Find where the given text appears and provide that cell's center as (x, y) coordinate. 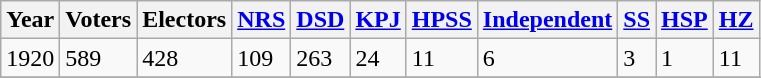
HSP (685, 20)
1920 (30, 58)
24 (378, 58)
HPSS (442, 20)
NRS (262, 20)
6 (547, 58)
428 (184, 58)
HZ (736, 20)
DSD (320, 20)
589 (98, 58)
Year (30, 20)
263 (320, 58)
Electors (184, 20)
SS (637, 20)
3 (637, 58)
109 (262, 58)
Independent (547, 20)
Voters (98, 20)
KPJ (378, 20)
1 (685, 58)
